Determine the (x, y) coordinate at the center of the cell enclosing the given text.  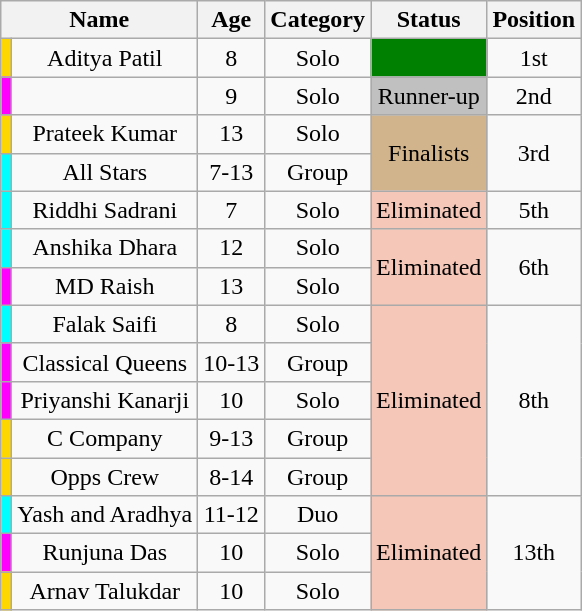
Duo (318, 515)
10-13 (232, 362)
Falak Saifi (105, 324)
Category (318, 20)
Aditya Patil (105, 58)
6th (534, 267)
5th (534, 210)
Status (429, 20)
Name (100, 20)
Position (534, 20)
1st (534, 58)
Arnav Talukdar (105, 591)
Runjuna Das (105, 553)
13th (534, 553)
11-12 (232, 515)
Riddhi Sadrani (105, 210)
7 (232, 210)
8-14 (232, 477)
Prateek Kumar (105, 134)
Classical Queens (105, 362)
Yash and Aradhya (105, 515)
9-13 (232, 438)
MD Raish (105, 286)
7-13 (232, 172)
Priyanshi Kanarji (105, 400)
9 (232, 96)
Age (232, 20)
2nd (534, 96)
Finalists (429, 153)
C Company (105, 438)
8th (534, 400)
Opps Crew (105, 477)
All Stars (105, 172)
Anshika Dhara (105, 248)
3rd (534, 153)
Runner-up (429, 96)
12 (232, 248)
